Identify which cell holds the provided text, then report its (X, Y) central coordinate. 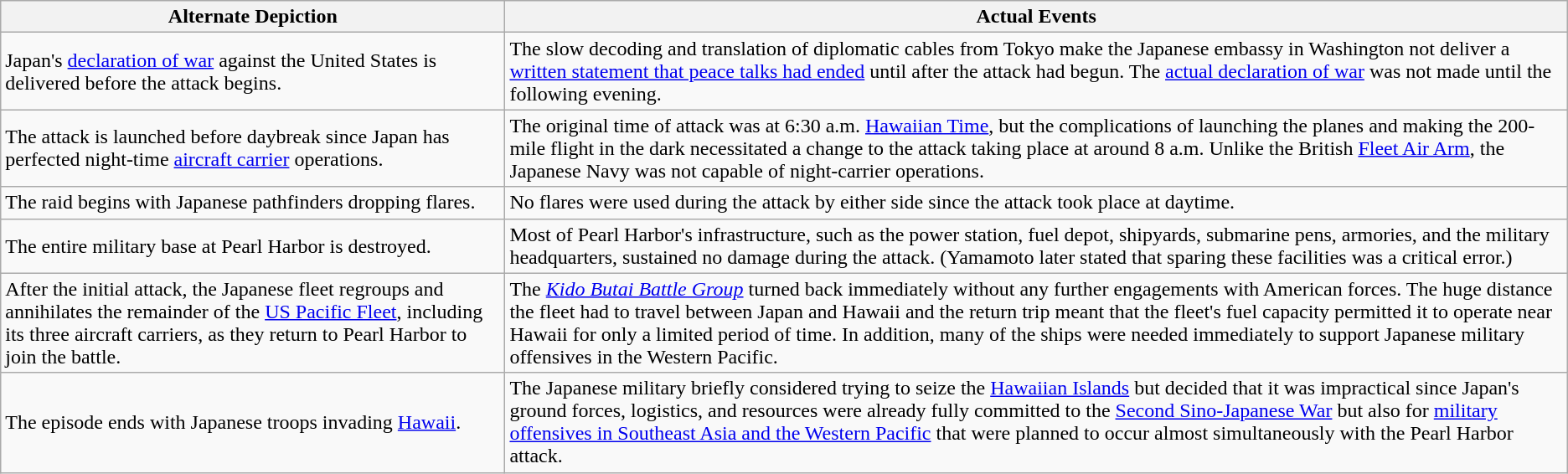
No flares were used during the attack by either side since the attack took place at daytime. (1036, 203)
Actual Events (1036, 17)
Alternate Depiction (253, 17)
The raid begins with Japanese pathfinders dropping flares. (253, 203)
The episode ends with Japanese troops invading Hawaii. (253, 422)
Japan's declaration of war against the United States is delivered before the attack begins. (253, 71)
The entire military base at Pearl Harbor is destroyed. (253, 246)
The attack is launched before daybreak since Japan has perfected night-time aircraft carrier operations. (253, 148)
